Locate the cell with the specified text and output its (x, y) center coordinate. 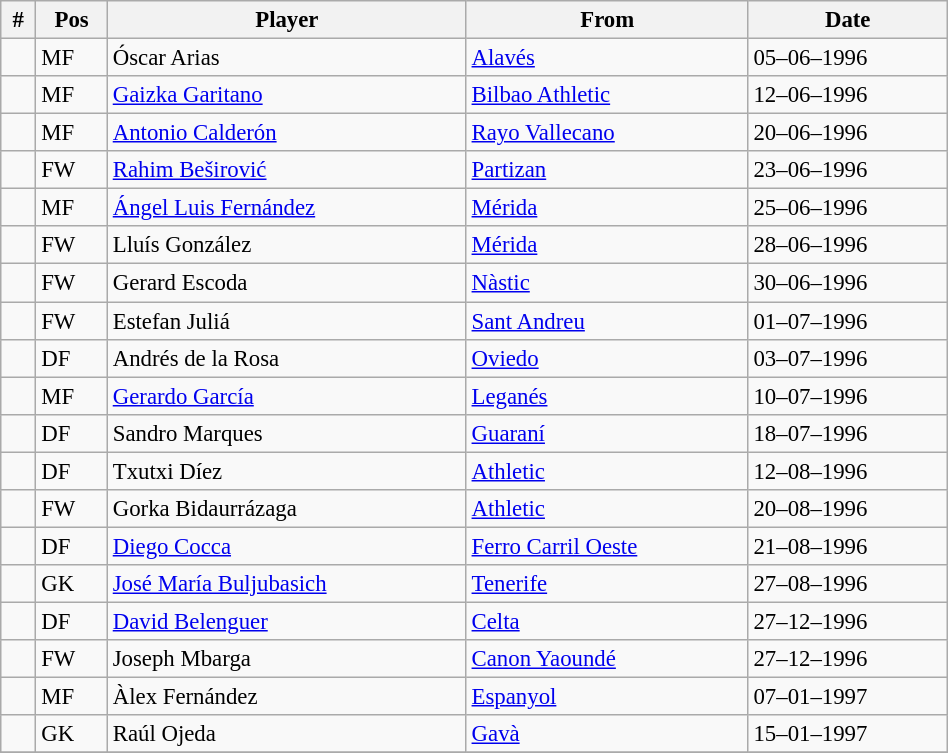
From (607, 20)
18–07–1996 (848, 433)
Sant Andreu (607, 321)
Gavà (607, 734)
03–07–1996 (848, 358)
Celta (607, 621)
Ángel Luis Fernández (286, 208)
Pos (72, 20)
Raúl Ojeda (286, 734)
Bilbao Athletic (607, 95)
Txutxi Díez (286, 471)
Andrés de la Rosa (286, 358)
Alavés (607, 58)
Leganés (607, 396)
23–06–1996 (848, 170)
Antonio Calderón (286, 133)
12–08–1996 (848, 471)
27–08–1996 (848, 584)
Rahim Beširović (286, 170)
25–06–1996 (848, 208)
Rayo Vallecano (607, 133)
01–07–1996 (848, 321)
Diego Cocca (286, 546)
07–01–1997 (848, 697)
Gaizka Garitano (286, 95)
David Belenguer (286, 621)
Tenerife (607, 584)
30–06–1996 (848, 283)
10–07–1996 (848, 396)
Date (848, 20)
Oviedo (607, 358)
Joseph Mbarga (286, 659)
Sandro Marques (286, 433)
05–06–1996 (848, 58)
Gorka Bidaurrázaga (286, 509)
Nàstic (607, 283)
Espanyol (607, 697)
20–06–1996 (848, 133)
Ferro Carril Oeste (607, 546)
Gerard Escoda (286, 283)
Estefan Juliá (286, 321)
15–01–1997 (848, 734)
Gerardo García (286, 396)
Guaraní (607, 433)
21–08–1996 (848, 546)
Àlex Fernández (286, 697)
Lluís González (286, 245)
# (18, 20)
20–08–1996 (848, 509)
Canon Yaoundé (607, 659)
12–06–1996 (848, 95)
Player (286, 20)
Óscar Arias (286, 58)
José María Buljubasich (286, 584)
28–06–1996 (848, 245)
Partizan (607, 170)
